Return (X, Y) of the center of cell containing provided text 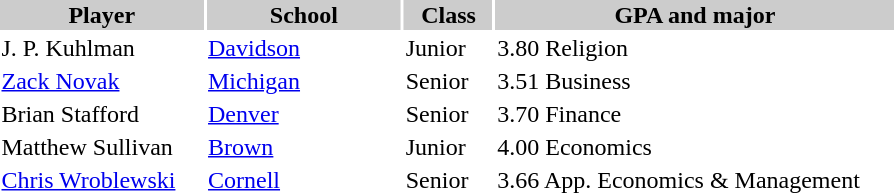
School (304, 15)
Denver (304, 114)
3.51 Business (695, 81)
Brown (304, 147)
Player (102, 15)
3.70 Finance (695, 114)
Michigan (304, 81)
Matthew Sullivan (102, 147)
Zack Novak (102, 81)
GPA and major (695, 15)
Davidson (304, 48)
J. P. Kuhlman (102, 48)
4.00 Economics (695, 147)
Brian Stafford (102, 114)
Class (448, 15)
3.80 Religion (695, 48)
